Pinpoint the cell where the given text exists, returning its [x, y] midpoint coordinate. 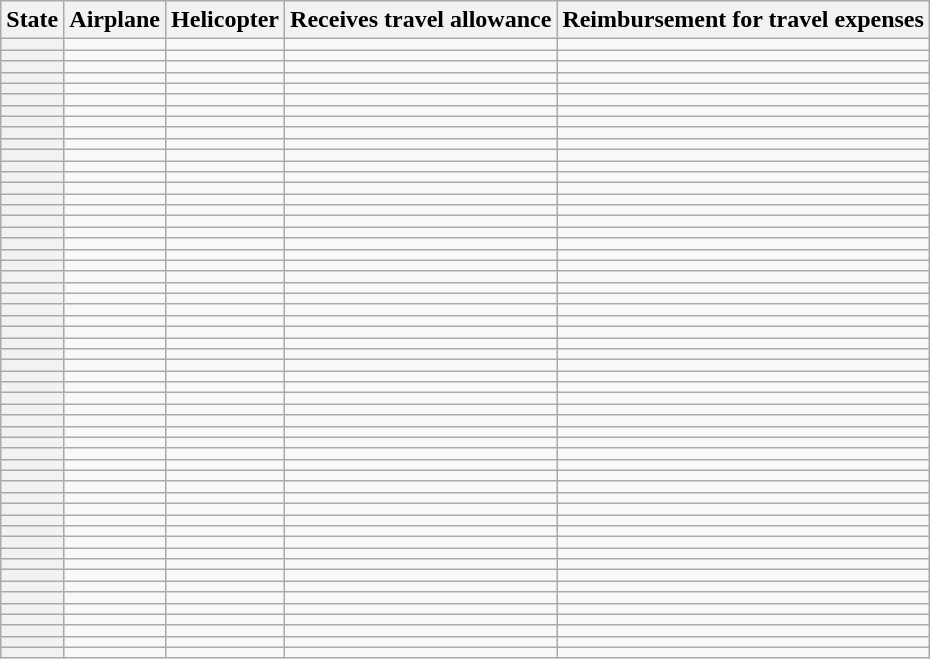
Helicopter [226, 20]
Airplane [115, 20]
Reimbursement for travel expenses [744, 20]
State [32, 20]
Receives travel allowance [421, 20]
